Output the (x, y) coordinate of the center of the cell containing the given text.  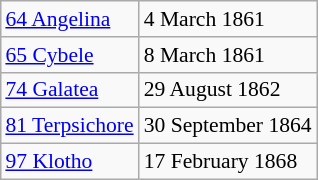
4 March 1861 (228, 19)
74 Galatea (69, 90)
17 February 1868 (228, 161)
8 March 1861 (228, 54)
97 Klotho (69, 161)
64 Angelina (69, 19)
81 Terpsichore (69, 126)
30 September 1864 (228, 126)
29 August 1862 (228, 90)
65 Cybele (69, 54)
